From the cell containing the given text, extract its center point as (x, y) coordinate. 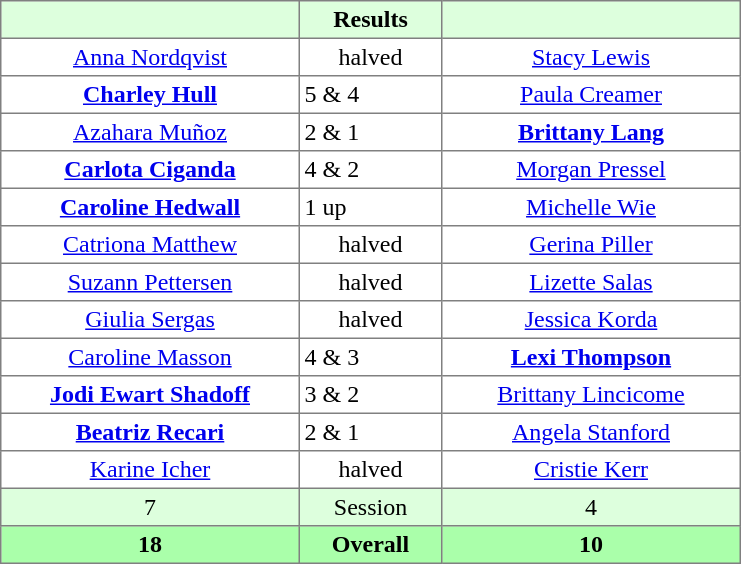
Jessica Korda (591, 320)
Carlota Ciganda (150, 170)
Overall (370, 545)
10 (591, 545)
Karine Icher (150, 470)
Paula Creamer (591, 95)
18 (150, 545)
Anna Nordqvist (150, 57)
3 & 2 (370, 395)
4 (591, 507)
Suzann Pettersen (150, 282)
Michelle Wie (591, 207)
Morgan Pressel (591, 170)
Brittany Lincicome (591, 395)
Azahara Muñoz (150, 132)
Session (370, 507)
Results (370, 20)
Caroline Masson (150, 357)
5 & 4 (370, 95)
Catriona Matthew (150, 245)
4 & 3 (370, 357)
Brittany Lang (591, 132)
Jodi Ewart Shadoff (150, 395)
Giulia Sergas (150, 320)
Gerina Piller (591, 245)
1 up (370, 207)
Charley Hull (150, 95)
Cristie Kerr (591, 470)
7 (150, 507)
Stacy Lewis (591, 57)
4 & 2 (370, 170)
Caroline Hedwall (150, 207)
Lexi Thompson (591, 357)
Angela Stanford (591, 432)
Lizette Salas (591, 282)
Beatriz Recari (150, 432)
